Return [x, y] of the center of cell containing provided text 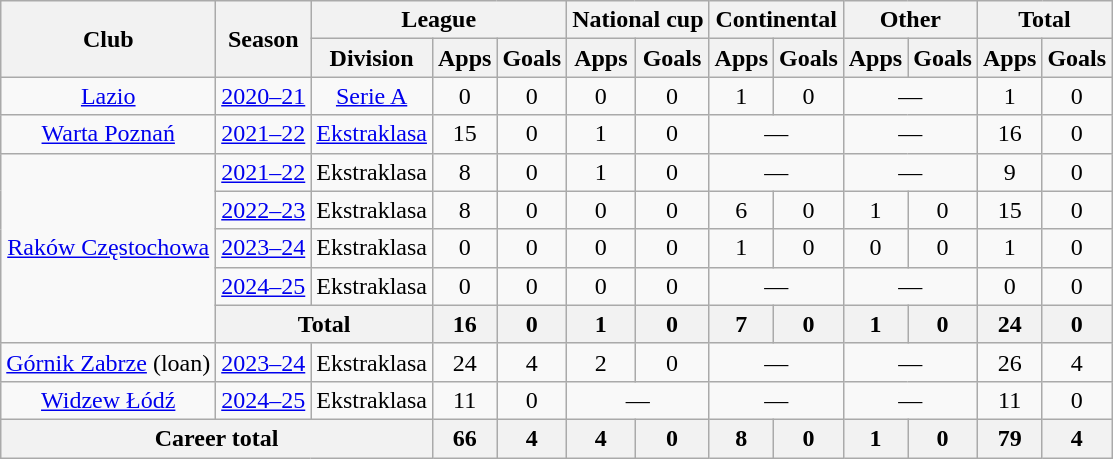
Serie A [372, 96]
Warta Poznań [108, 134]
Division [372, 58]
2 [601, 362]
Raków Częstochowa [108, 248]
Continental [776, 20]
Widzew Łódź [108, 400]
79 [1009, 438]
Other [910, 20]
2022–23 [264, 210]
2020–21 [264, 96]
26 [1009, 362]
Season [264, 39]
6 [741, 210]
66 [464, 438]
7 [741, 324]
National cup [638, 20]
9 [1009, 172]
League [439, 20]
Club [108, 39]
Górnik Zabrze (loan) [108, 362]
Lazio [108, 96]
Career total [217, 438]
